Extract the (X, Y) coordinate from the center of the cell holding the provided text.  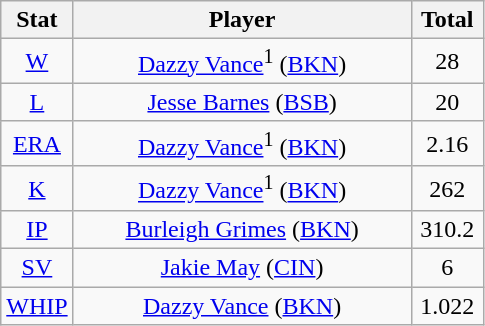
28 (447, 62)
L (37, 102)
WHIP (37, 306)
262 (447, 188)
IP (37, 230)
ERA (37, 144)
Stat (37, 20)
SV (37, 268)
Player (242, 20)
20 (447, 102)
Jesse Barnes (BSB) (242, 102)
6 (447, 268)
1.022 (447, 306)
W (37, 62)
Jakie May (CIN) (242, 268)
K (37, 188)
Dazzy Vance (BKN) (242, 306)
Total (447, 20)
Burleigh Grimes (BKN) (242, 230)
310.2 (447, 230)
2.16 (447, 144)
